Capture the cell that displays the provided text and extract its [x, y] central coordinate. 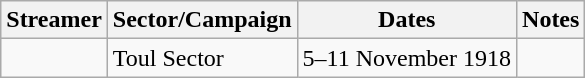
5–11 November 1918 [406, 58]
Streamer [54, 20]
Sector/Campaign [202, 20]
Notes [551, 20]
Toul Sector [202, 58]
Dates [406, 20]
